Capture the cell that displays the provided text and extract its [x, y] central coordinate. 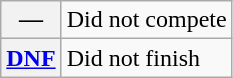
DNF [31, 58]
Did not compete [146, 20]
Did not finish [146, 58]
— [31, 20]
